For the text-containing cell, return its midpoint in [X, Y] coordinate format. 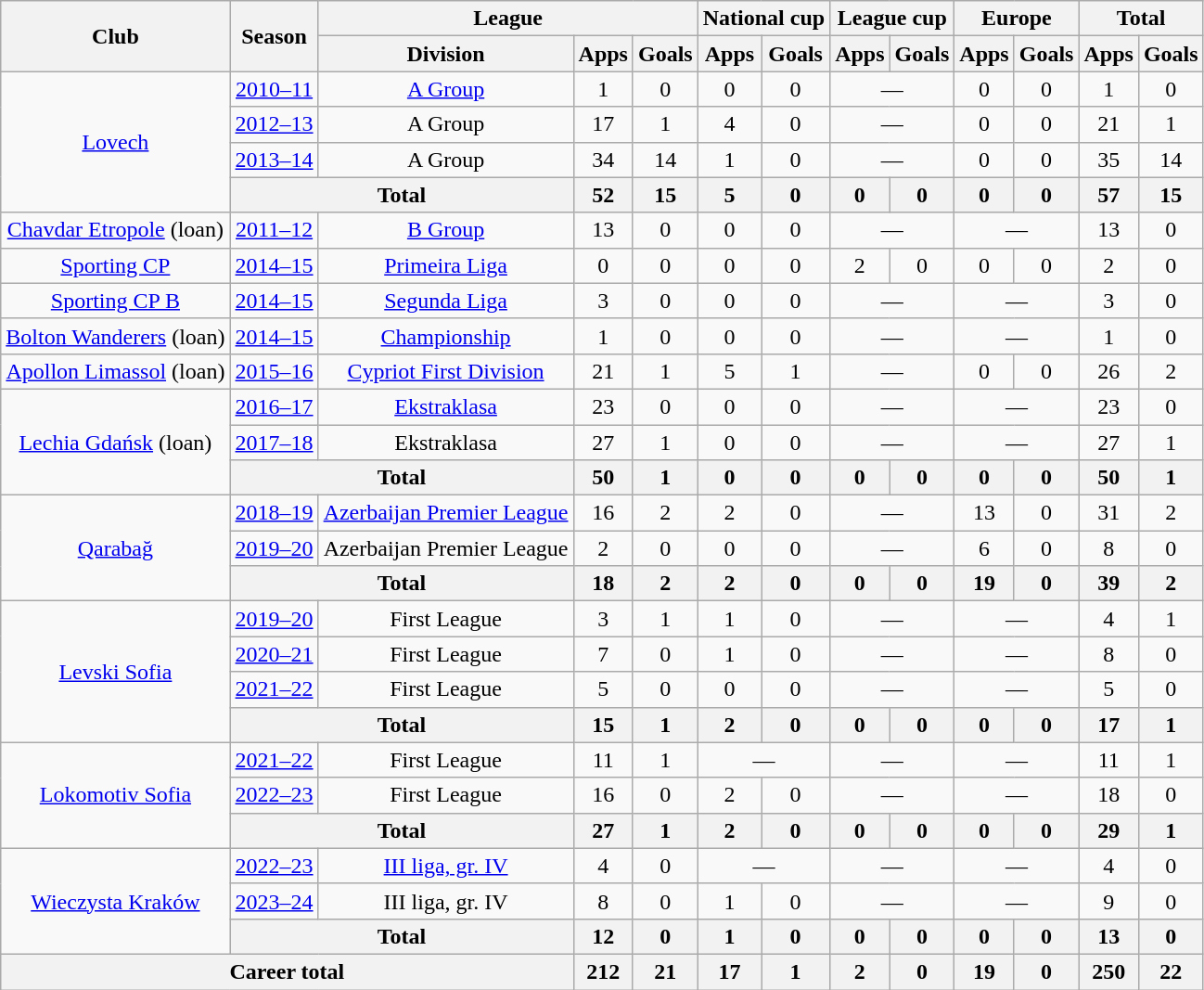
2011–12 [275, 230]
Lovech [115, 142]
League cup [892, 19]
Club [115, 36]
2023–24 [275, 901]
2012–13 [275, 124]
Chavdar Etropole (loan) [115, 230]
2016–17 [275, 406]
6 [984, 548]
Division [445, 54]
26 [1108, 371]
212 [603, 971]
Career total [288, 971]
12 [603, 936]
57 [1108, 195]
Sporting CP [115, 265]
Cypriot First Division [445, 371]
Levski Sofia [115, 672]
7 [603, 654]
31 [1108, 513]
Qarabağ [115, 548]
29 [1108, 830]
League [508, 19]
Bolton Wanderers (loan) [115, 336]
35 [1108, 160]
2015–16 [275, 371]
National cup [763, 19]
250 [1108, 971]
2018–19 [275, 513]
39 [1108, 584]
Europe [1017, 19]
2013–14 [275, 160]
Sporting CP B [115, 301]
2020–21 [275, 654]
Wieczysta Kraków [115, 901]
Season [275, 36]
Lechia Gdańsk (loan) [115, 442]
52 [603, 195]
Segunda Liga [445, 301]
2017–18 [275, 443]
B Group [445, 230]
9 [1108, 901]
Championship [445, 336]
22 [1171, 971]
34 [603, 160]
Primeira Liga [445, 265]
2010–11 [275, 89]
Apollon Limassol (loan) [115, 371]
Lokomotiv Sofia [115, 795]
